Extract the [X, Y] coordinate from the center of the cell holding the provided text.  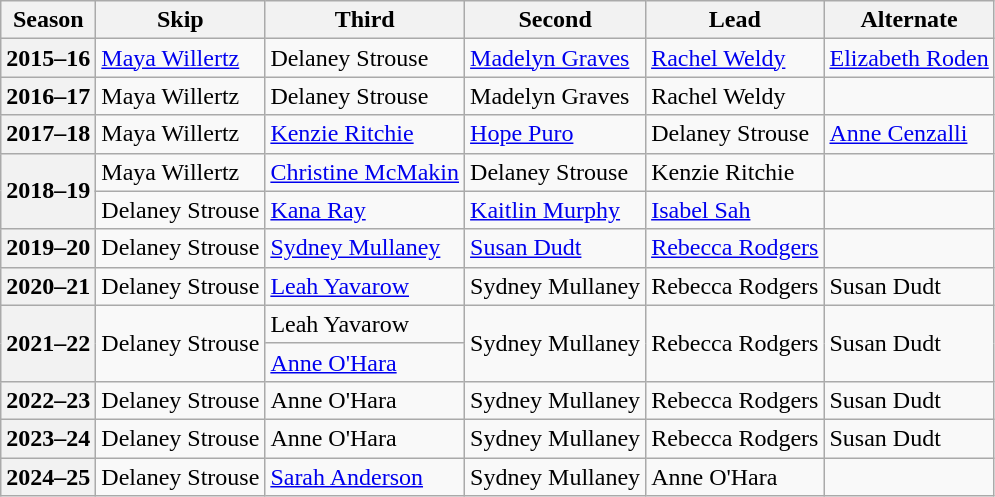
2015–16 [48, 58]
Kaitlin Murphy [556, 210]
Christine McMakin [365, 172]
2019–20 [48, 248]
Isabel Sah [735, 210]
Kana Ray [365, 210]
Season [48, 20]
Alternate [909, 20]
Anne Cenzalli [909, 134]
2021–22 [48, 343]
Sarah Anderson [365, 477]
2023–24 [48, 438]
2022–23 [48, 400]
Lead [735, 20]
2016–17 [48, 96]
Skip [180, 20]
2020–21 [48, 286]
Elizabeth Roden [909, 58]
Second [556, 20]
2017–18 [48, 134]
Third [365, 20]
2018–19 [48, 191]
2024–25 [48, 477]
Hope Puro [556, 134]
